Capture the cell that displays the provided text and extract its [x, y] central coordinate. 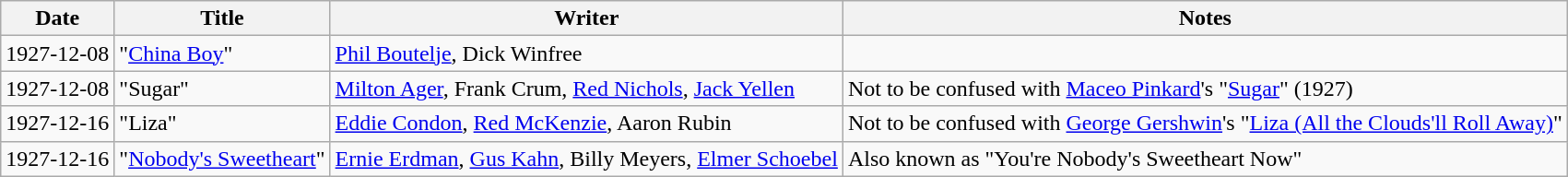
"China Boy" [222, 53]
"Sugar" [222, 88]
Eddie Condon, Red McKenzie, Aaron Rubin [586, 124]
Title [222, 18]
Date [57, 18]
Writer [586, 18]
Notes [1205, 18]
"Nobody's Sweetheart" [222, 159]
Ernie Erdman, Gus Kahn, Billy Meyers, Elmer Schoebel [586, 159]
Not to be confused with George Gershwin's "Liza (All the Clouds'll Roll Away)" [1205, 124]
Phil Boutelje, Dick Winfree [586, 53]
Milton Ager, Frank Crum, Red Nichols, Jack Yellen [586, 88]
Also known as "You're Nobody's Sweetheart Now" [1205, 159]
"Liza" [222, 124]
Not to be confused with Maceo Pinkard's "Sugar" (1927) [1205, 88]
